Determine the [x, y] coordinate at the center of the cell enclosing the given text.  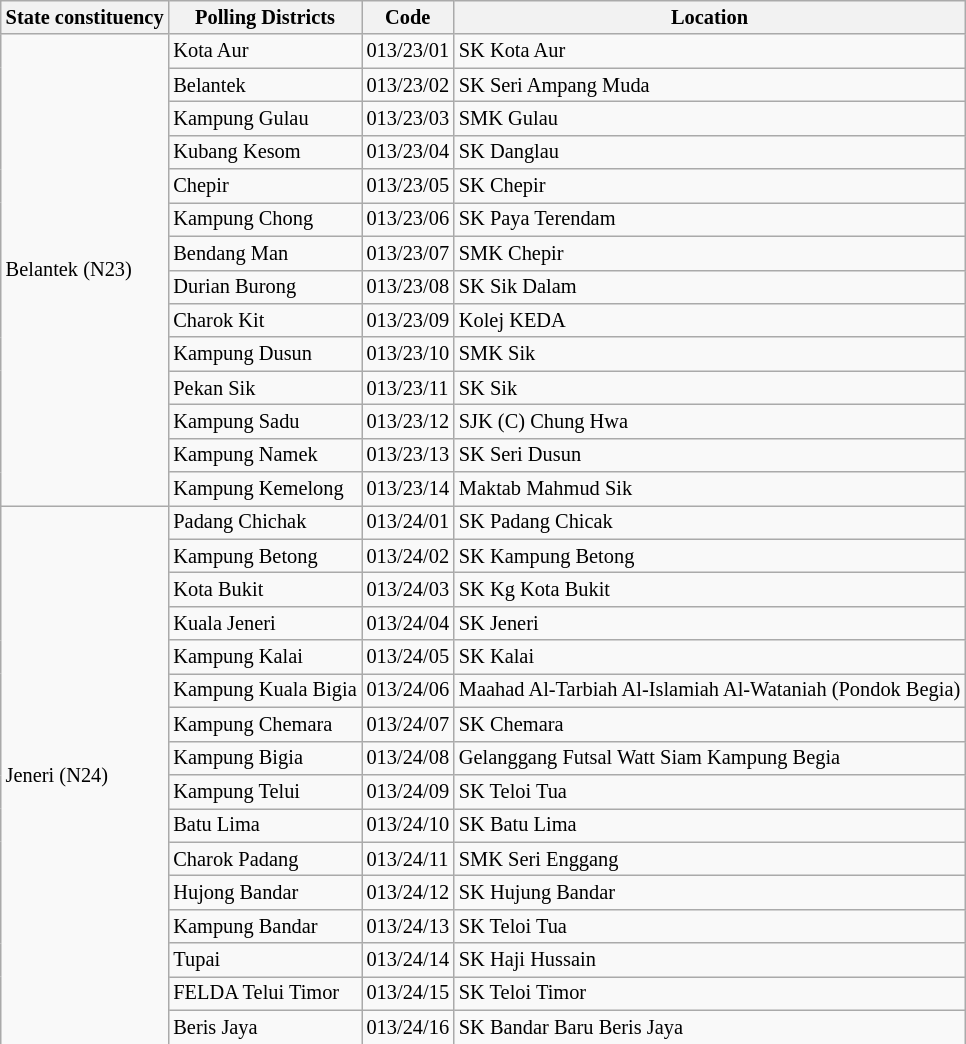
Chepir [264, 186]
Gelanggang Futsal Watt Siam Kampung Begia [710, 758]
SK Danglau [710, 152]
SK Sik Dalam [710, 287]
Pekan Sik [264, 388]
Kota Bukit [264, 589]
013/24/01 [408, 522]
Kampung Kemelong [264, 489]
013/23/12 [408, 421]
Kampung Chemara [264, 724]
013/24/13 [408, 926]
SK Bandar Baru Beris Jaya [710, 1027]
Kampung Bigia [264, 758]
SMK Chepir [710, 253]
013/24/04 [408, 623]
Location [710, 17]
Kolej KEDA [710, 320]
SMK Sik [710, 354]
013/24/03 [408, 589]
Bendang Man [264, 253]
SK Sik [710, 388]
Kampung Dusun [264, 354]
SK Jeneri [710, 623]
013/24/08 [408, 758]
013/24/15 [408, 993]
Code [408, 17]
Kampung Namek [264, 455]
013/24/14 [408, 960]
013/23/05 [408, 186]
Maktab Mahmud Sik [710, 489]
Charok Padang [264, 859]
FELDA Telui Timor [264, 993]
Belantek [264, 85]
013/23/03 [408, 118]
013/23/09 [408, 320]
013/24/05 [408, 657]
State constituency [85, 17]
Kampung Sadu [264, 421]
013/24/16 [408, 1027]
Kota Aur [264, 51]
SK Kampung Betong [710, 556]
013/23/14 [408, 489]
SK Batu Lima [710, 825]
Charok Kit [264, 320]
SK Padang Chicak [710, 522]
Beris Jaya [264, 1027]
Tupai [264, 960]
013/24/11 [408, 859]
SK Teloi Timor [710, 993]
Durian Burong [264, 287]
013/23/02 [408, 85]
SK Kg Kota Bukit [710, 589]
Kampung Kalai [264, 657]
Jeneri (N24) [85, 774]
Kampung Kuala Bigia [264, 690]
SK Kalai [710, 657]
Kampung Bandar [264, 926]
Kampung Betong [264, 556]
013/24/06 [408, 690]
Kuala Jeneri [264, 623]
SK Kota Aur [710, 51]
SK Hujung Bandar [710, 892]
Polling Districts [264, 17]
Kampung Gulau [264, 118]
013/23/04 [408, 152]
013/24/10 [408, 825]
SK Seri Ampang Muda [710, 85]
013/23/07 [408, 253]
Maahad Al-Tarbiah Al-Islamiah Al-Wataniah (Pondok Begia) [710, 690]
013/23/08 [408, 287]
Kampung Chong [264, 219]
Padang Chichak [264, 522]
013/23/10 [408, 354]
013/24/09 [408, 791]
SK Seri Dusun [710, 455]
SK Chemara [710, 724]
SK Paya Terendam [710, 219]
013/23/13 [408, 455]
013/23/01 [408, 51]
SMK Gulau [710, 118]
Kampung Telui [264, 791]
013/23/11 [408, 388]
013/24/12 [408, 892]
Batu Lima [264, 825]
Belantek (N23) [85, 270]
Kubang Kesom [264, 152]
SJK (C) Chung Hwa [710, 421]
Hujong Bandar [264, 892]
SMK Seri Enggang [710, 859]
013/24/02 [408, 556]
013/24/07 [408, 724]
SK Haji Hussain [710, 960]
SK Chepir [710, 186]
013/23/06 [408, 219]
